Output the (X, Y) coordinate of the center of the cell containing the given text.  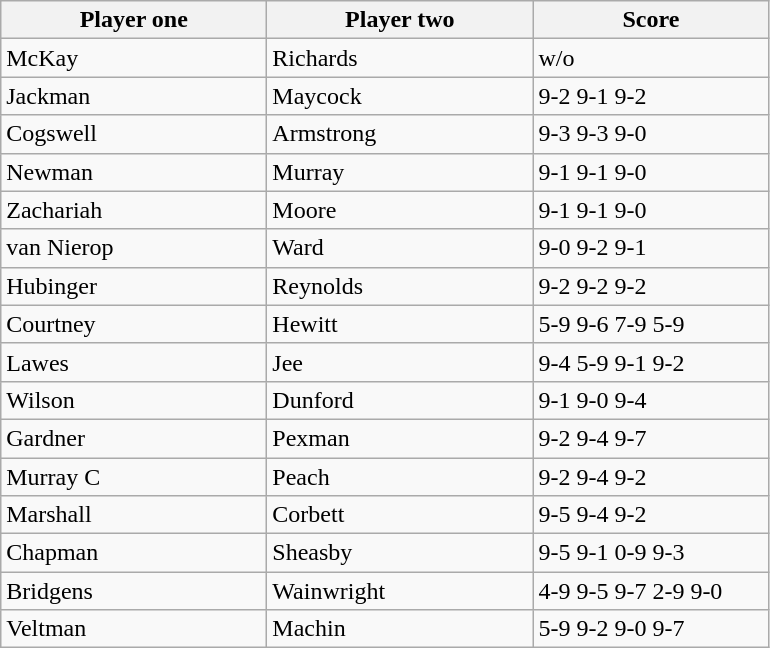
Moore (400, 210)
Richards (400, 58)
9-2 9-2 9-2 (651, 286)
4-9 9-5 9-7 2-9 9-0 (651, 591)
Reynolds (400, 286)
Score (651, 20)
Bridgens (134, 591)
Wilson (134, 400)
Chapman (134, 553)
9-0 9-2 9-1 (651, 248)
Jee (400, 362)
Ward (400, 248)
Courtney (134, 324)
9-5 9-1 0-9 9-3 (651, 553)
Wainwright (400, 591)
9-4 5-9 9-1 9-2 (651, 362)
Corbett (400, 515)
Marshall (134, 515)
5-9 9-6 7-9 5-9 (651, 324)
9-5 9-4 9-2 (651, 515)
Jackman (134, 96)
Peach (400, 477)
Player two (400, 20)
w/o (651, 58)
Gardner (134, 438)
5-9 9-2 9-0 9-7 (651, 629)
Maycock (400, 96)
Sheasby (400, 553)
Zachariah (134, 210)
McKay (134, 58)
Hubinger (134, 286)
Veltman (134, 629)
9-2 9-4 9-2 (651, 477)
Cogswell (134, 134)
Armstrong (400, 134)
9-3 9-3 9-0 (651, 134)
Newman (134, 172)
Pexman (400, 438)
Murray C (134, 477)
Murray (400, 172)
9-2 9-4 9-7 (651, 438)
Dunford (400, 400)
Machin (400, 629)
9-1 9-0 9-4 (651, 400)
van Nierop (134, 248)
Lawes (134, 362)
Hewitt (400, 324)
9-2 9-1 9-2 (651, 96)
Player one (134, 20)
